From the cell containing the given text, extract its center point as [x, y] coordinate. 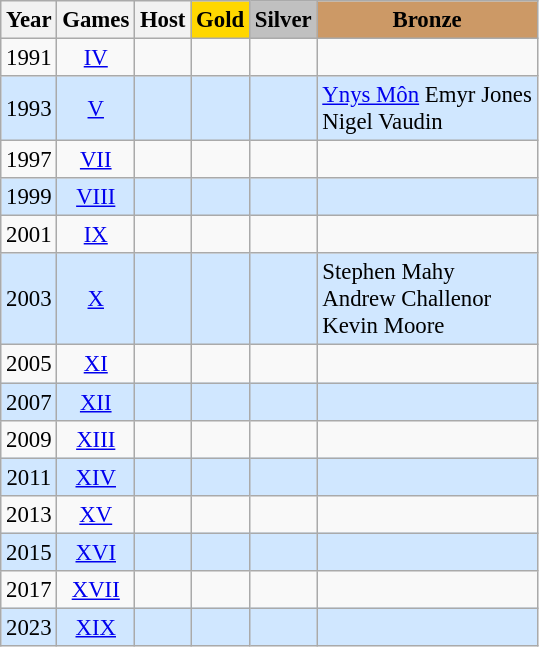
2017 [29, 590]
IX [96, 235]
XI [96, 364]
1993 [29, 108]
Stephen Mahy Andrew Challenor Kevin Moore [427, 300]
XII [96, 402]
2009 [29, 439]
Ynys Môn Emyr Jones Nigel Vaudin [427, 108]
2003 [29, 300]
XIX [96, 627]
2023 [29, 627]
XVI [96, 552]
XIII [96, 439]
2007 [29, 402]
V [96, 108]
Games [96, 20]
XIV [96, 477]
XVII [96, 590]
2013 [29, 514]
2001 [29, 235]
1997 [29, 160]
Bronze [427, 20]
Year [29, 20]
2011 [29, 477]
VII [96, 160]
Silver [283, 20]
XV [96, 514]
VIII [96, 197]
X [96, 300]
2005 [29, 364]
1999 [29, 197]
1991 [29, 58]
2015 [29, 552]
IV [96, 58]
Host [163, 20]
Gold [220, 20]
